Detect which cell encompasses the target text, then output its [x, y] center coordinate. 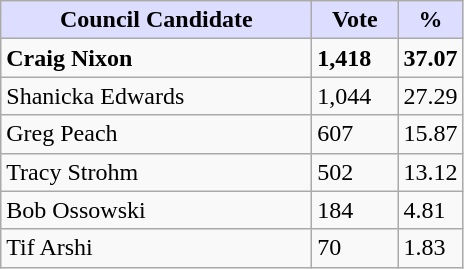
% [430, 20]
Bob Ossowski [156, 210]
1.83 [430, 248]
4.81 [430, 210]
Shanicka Edwards [156, 96]
37.07 [430, 58]
15.87 [430, 134]
502 [355, 172]
Vote [355, 20]
Tif Arshi [156, 248]
184 [355, 210]
13.12 [430, 172]
27.29 [430, 96]
Council Candidate [156, 20]
Craig Nixon [156, 58]
1,418 [355, 58]
70 [355, 248]
Greg Peach [156, 134]
Tracy Strohm [156, 172]
1,044 [355, 96]
607 [355, 134]
